Extract the [X, Y] coordinate from the center of the cell holding the provided text.  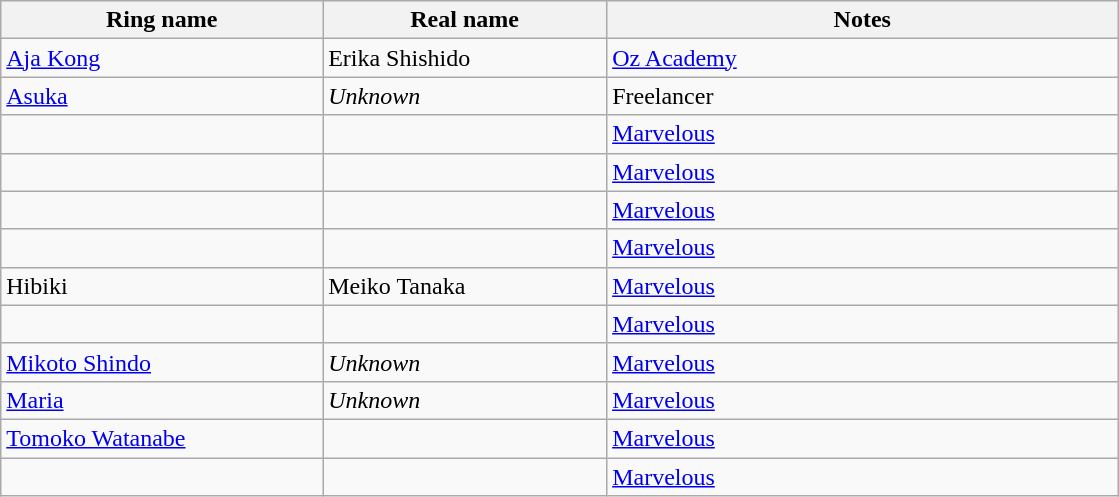
Oz Academy [862, 58]
Real name [465, 20]
Tomoko Watanabe [162, 438]
Notes [862, 20]
Asuka [162, 96]
Meiko Tanaka [465, 286]
Erika Shishido [465, 58]
Ring name [162, 20]
Hibiki [162, 286]
Maria [162, 400]
Freelancer [862, 96]
Aja Kong [162, 58]
Mikoto Shindo [162, 362]
